Detect which cell encompasses the target text, then output its (X, Y) center coordinate. 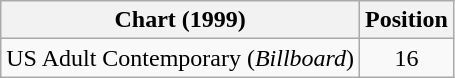
Chart (1999) (180, 20)
Position (407, 20)
16 (407, 58)
US Adult Contemporary (Billboard) (180, 58)
